Identify which cell holds the provided text, then report its [X, Y] central coordinate. 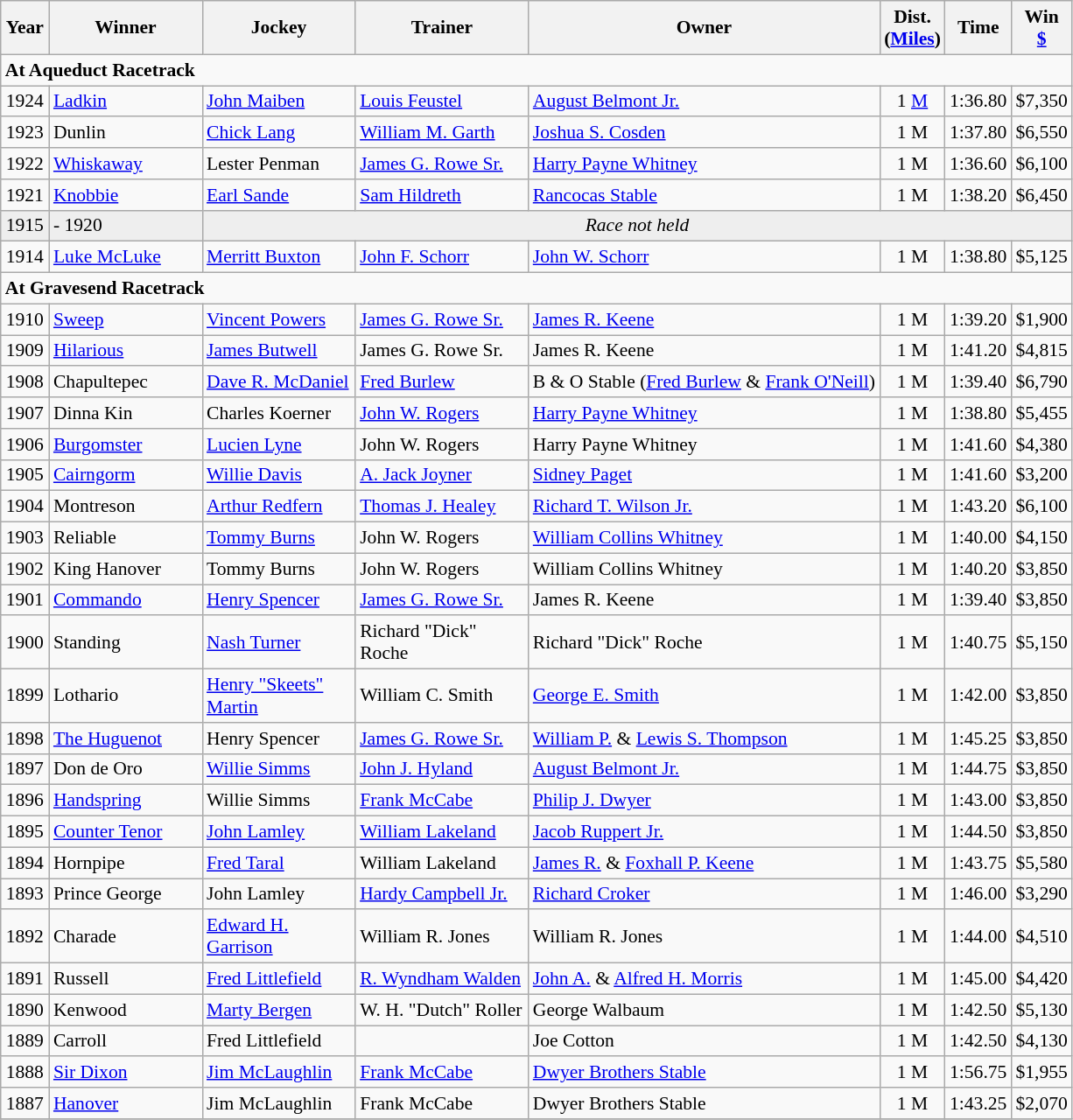
Don de Oro [126, 769]
1:36.60 [978, 164]
$5,125 [1041, 257]
Joe Cotton [704, 1041]
$4,150 [1041, 538]
Burgomster [126, 444]
1:43.20 [978, 507]
1:41.20 [978, 351]
Counter Tenor [126, 832]
$4,420 [1041, 979]
1899 [25, 696]
1:36.80 [978, 101]
1891 [25, 979]
James R. & Foxhall P. Keene [704, 863]
Charade [126, 936]
Fred Taral [278, 863]
Thomas J. Healey [442, 507]
Fred Burlew [442, 382]
Montreson [126, 507]
Merritt Buxton [278, 257]
1924 [25, 101]
1907 [25, 413]
1:40.00 [978, 538]
1909 [25, 351]
1893 [25, 894]
1:43.00 [978, 801]
1921 [25, 195]
1908 [25, 382]
1915 [25, 226]
Arthur Redfern [278, 507]
Whiskaway [126, 164]
William C. Smith [442, 696]
$2,070 [1041, 1103]
Ladkin [126, 101]
A. Jack Joyner [442, 475]
Year [25, 28]
John Maiben [278, 101]
At Gravesend Racetrack [536, 289]
1898 [25, 738]
Cairngorm [126, 475]
1:44.50 [978, 832]
Owner [704, 28]
Hanover [126, 1103]
John F. Schorr [442, 257]
W. H. "Dutch" Roller [442, 1010]
Sweep [126, 319]
1901 [25, 600]
Rancocas Stable [704, 195]
Hornpipe [126, 863]
Standing [126, 642]
1:42.00 [978, 696]
1889 [25, 1041]
1895 [25, 832]
1892 [25, 936]
Chapultepec [126, 382]
1890 [25, 1010]
$3,200 [1041, 475]
Sidney Paget [704, 475]
1897 [25, 769]
Jacob Ruppert Jr. [704, 832]
1:43.75 [978, 863]
$5,150 [1041, 642]
1905 [25, 475]
$6,450 [1041, 195]
Win$ [1041, 28]
$4,815 [1041, 351]
$4,510 [1041, 936]
1887 [25, 1103]
Joshua S. Cosden [704, 133]
Henry "Skeets" Martin [278, 696]
1910 [25, 319]
Lothario [126, 696]
$6,550 [1041, 133]
1888 [25, 1073]
George E. Smith [704, 696]
Louis Feustel [442, 101]
$4,130 [1041, 1041]
1:38.20 [978, 195]
Dunlin [126, 133]
John J. Hyland [442, 769]
Race not held [637, 226]
$1,955 [1041, 1073]
1922 [25, 164]
1:46.00 [978, 894]
John A. & Alfred H. Morris [704, 979]
1:45.25 [978, 738]
1:40.75 [978, 642]
James Butwell [278, 351]
Dist. (Miles) [912, 28]
$7,350 [1041, 101]
Winner [126, 28]
Richard T. Wilson Jr. [704, 507]
Marty Bergen [278, 1010]
1923 [25, 133]
1894 [25, 863]
1903 [25, 538]
1:39.20 [978, 319]
$5,130 [1041, 1010]
Chick Lang [278, 133]
$1,900 [1041, 319]
George Walbaum [704, 1010]
$4,380 [1041, 444]
1:44.75 [978, 769]
The Huguenot [126, 738]
1904 [25, 507]
William M. Garth [442, 133]
Lester Penman [278, 164]
1906 [25, 444]
Russell [126, 979]
Philip J. Dwyer [704, 801]
1:37.80 [978, 133]
Hilarious [126, 351]
Earl Sande [278, 195]
Nash Turner [278, 642]
Commando [126, 600]
1:45.00 [978, 979]
1:43.25 [978, 1103]
1914 [25, 257]
King Hanover [126, 569]
Edward H. Garrison [278, 936]
Carroll [126, 1041]
1896 [25, 801]
Luke McLuke [126, 257]
$6,790 [1041, 382]
William P. & Lewis S. Thompson [704, 738]
Knobbie [126, 195]
1900 [25, 642]
Richard Croker [704, 894]
Trainer [442, 28]
$3,290 [1041, 894]
$5,455 [1041, 413]
At Aqueduct Racetrack [536, 70]
Jockey [278, 28]
Dinna Kin [126, 413]
1:56.75 [978, 1073]
Willie Davis [278, 475]
Prince George [126, 894]
1:44.00 [978, 936]
R. Wyndham Walden [442, 979]
Sam Hildreth [442, 195]
Sir Dixon [126, 1073]
1902 [25, 569]
- 1920 [126, 226]
John W. Schorr [704, 257]
Handspring [126, 801]
Vincent Powers [278, 319]
B & O Stable (Fred Burlew & Frank O'Neill) [704, 382]
Lucien Lyne [278, 444]
1:40.20 [978, 569]
Kenwood [126, 1010]
Charles Koerner [278, 413]
Hardy Campbell Jr. [442, 894]
$5,580 [1041, 863]
Dave R. McDaniel [278, 382]
Time [978, 28]
Reliable [126, 538]
